Find where the given text appears and provide that cell's center as [X, Y] coordinate. 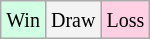
Draw [72, 20]
Win [24, 20]
Loss [126, 20]
